Extract the (X, Y) coordinate from the center of the cell holding the provided text.  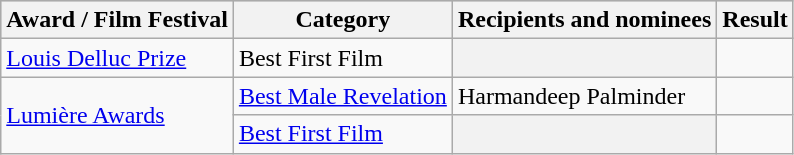
Louis Delluc Prize (118, 58)
Category (342, 20)
Lumière Awards (118, 115)
Harmandeep Palminder (584, 96)
Award / Film Festival (118, 20)
Best Male Revelation (342, 96)
Result (755, 20)
Recipients and nominees (584, 20)
